Return (X, Y) of the center of cell containing provided text 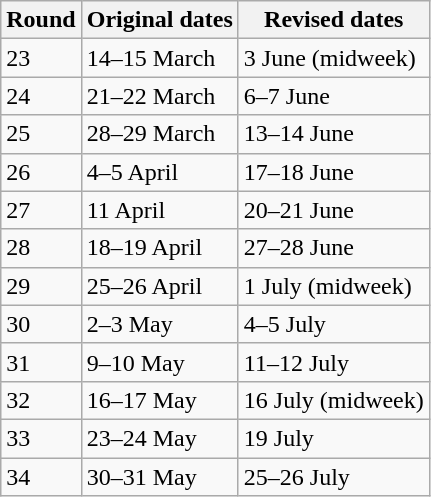
Original dates (160, 20)
18–19 April (160, 248)
34 (41, 477)
28 (41, 248)
21–22 March (160, 96)
11 April (160, 210)
11–12 July (334, 362)
23 (41, 58)
1 July (midweek) (334, 286)
32 (41, 400)
26 (41, 172)
2–3 May (160, 324)
14–15 March (160, 58)
3 June (midweek) (334, 58)
29 (41, 286)
25–26 July (334, 477)
13–14 June (334, 134)
27–28 June (334, 248)
16 July (midweek) (334, 400)
25 (41, 134)
Revised dates (334, 20)
4–5 April (160, 172)
16–17 May (160, 400)
27 (41, 210)
30–31 May (160, 477)
6–7 June (334, 96)
33 (41, 438)
20–21 June (334, 210)
Round (41, 20)
28–29 March (160, 134)
17–18 June (334, 172)
30 (41, 324)
9–10 May (160, 362)
31 (41, 362)
23–24 May (160, 438)
19 July (334, 438)
4–5 July (334, 324)
25–26 April (160, 286)
24 (41, 96)
